Provide the [x, y] coordinate of the cell's center where the given text is located.  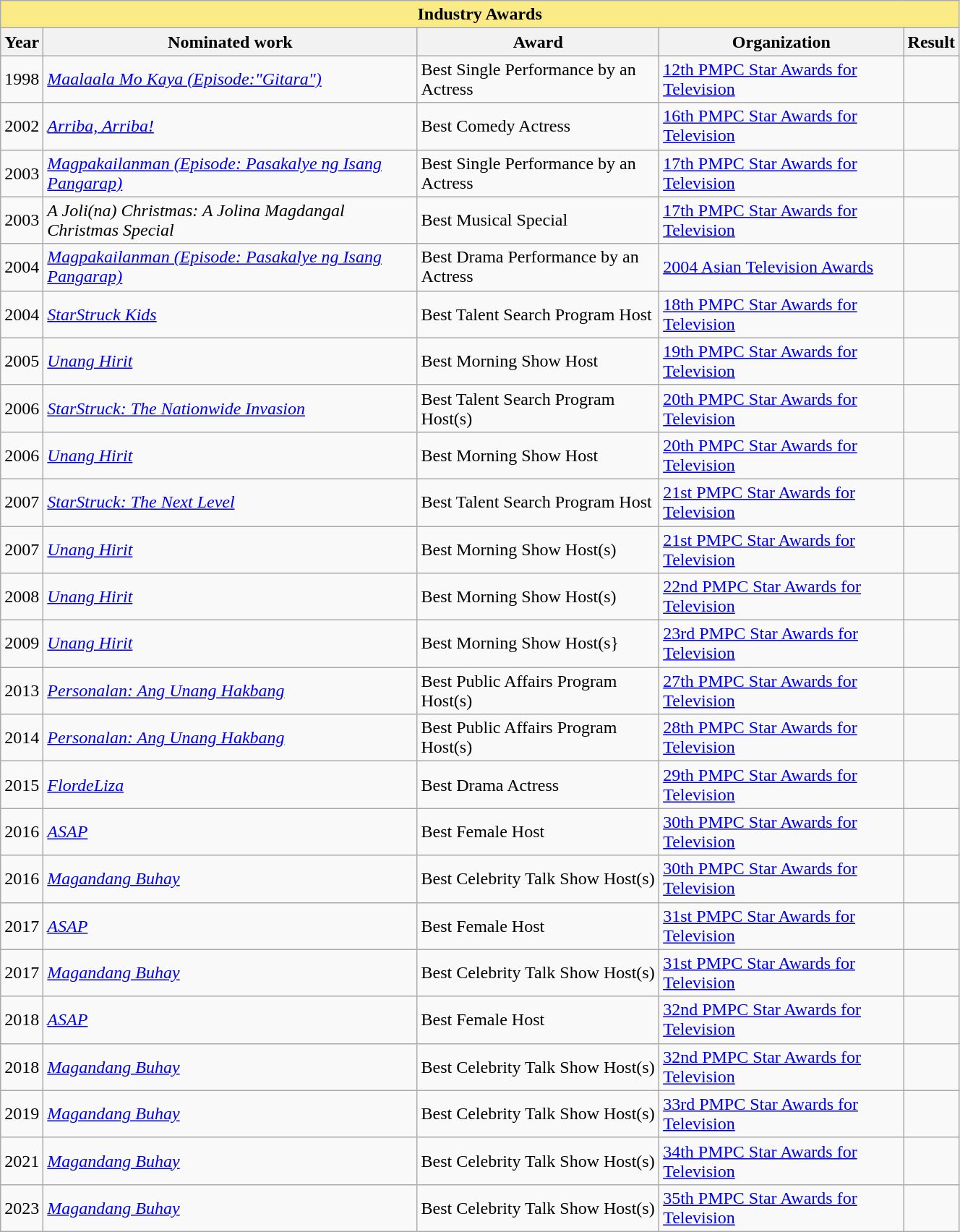
Nominated work [230, 42]
34th PMPC Star Awards for Television [781, 1161]
35th PMPC Star Awards for Television [781, 1207]
12th PMPC Star Awards for Television [781, 80]
Best Drama Actress [538, 785]
A Joli(na) Christmas: A Jolina Magdangal Christmas Special [230, 220]
2019 [22, 1113]
2005 [22, 362]
1998 [22, 80]
FlordeLiza [230, 785]
18th PMPC Star Awards for Television [781, 314]
2014 [22, 737]
2013 [22, 691]
Year [22, 42]
2021 [22, 1161]
2015 [22, 785]
Best Morning Show Host(s} [538, 643]
StarStruck: The Next Level [230, 502]
2009 [22, 643]
16th PMPC Star Awards for Television [781, 126]
Best Musical Special [538, 220]
23rd PMPC Star Awards for Television [781, 643]
Maalaala Mo Kaya (Episode:"Gitara") [230, 80]
Industry Awards [480, 14]
Best Comedy Actress [538, 126]
Best Drama Performance by an Actress [538, 268]
StarStruck: The Nationwide Invasion [230, 408]
28th PMPC Star Awards for Television [781, 737]
33rd PMPC Star Awards for Television [781, 1113]
2004 Asian Television Awards [781, 268]
22nd PMPC Star Awards for Television [781, 597]
2002 [22, 126]
19th PMPC Star Awards for Television [781, 362]
Arriba, Arriba! [230, 126]
27th PMPC Star Awards for Television [781, 691]
29th PMPC Star Awards for Television [781, 785]
Organization [781, 42]
Award [538, 42]
2023 [22, 1207]
2008 [22, 597]
Best Talent Search Program Host(s) [538, 408]
StarStruck Kids [230, 314]
Result [931, 42]
